Scan for the cell matching the given text and deliver its (x, y) coordinate at center. 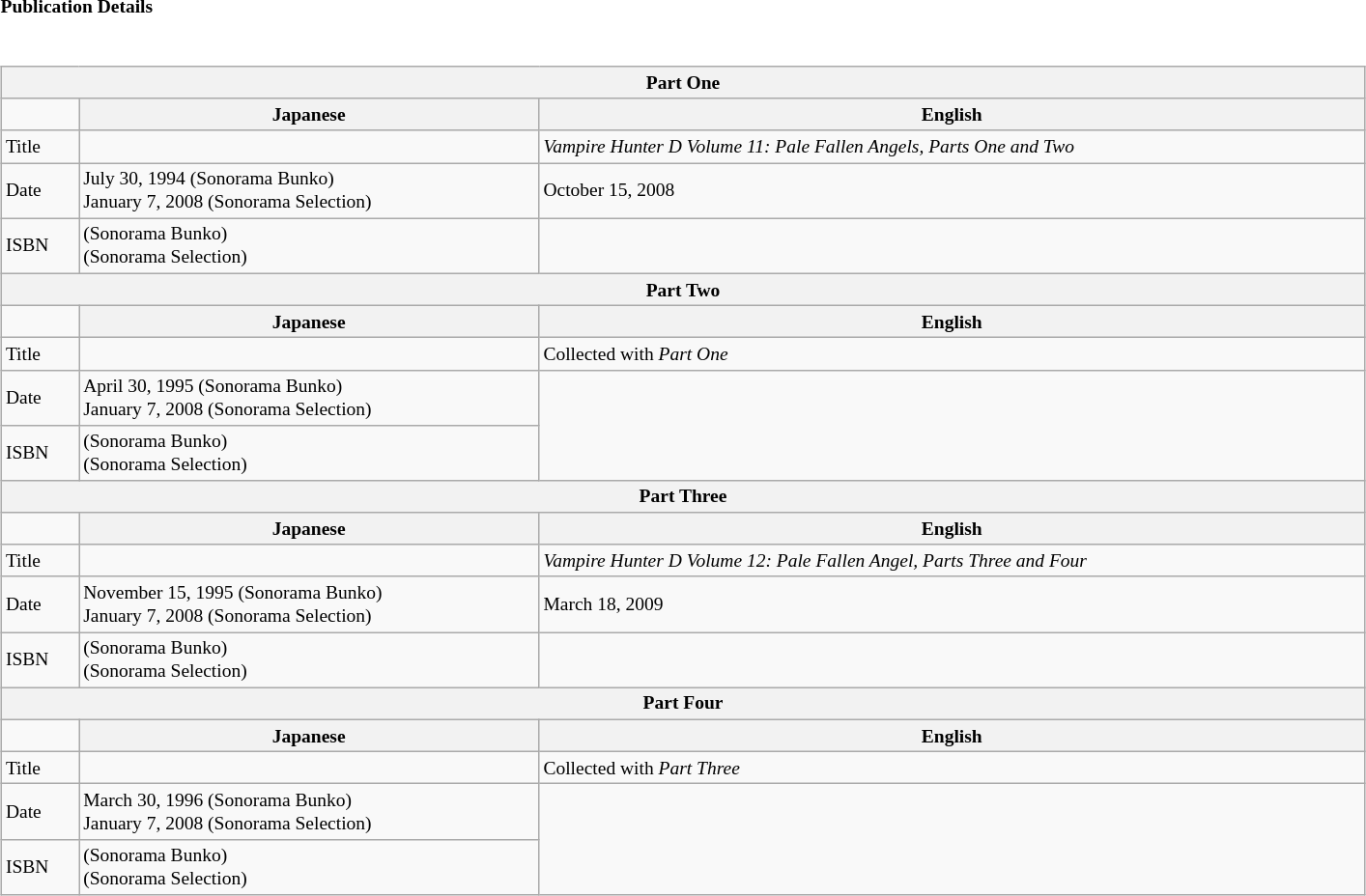
November 15, 1995 (Sonorama Bunko)January 7, 2008 (Sonorama Selection) (309, 604)
Vampire Hunter D Volume 11: Pale Fallen Angels, Parts One and Two (953, 147)
Part Two (683, 290)
Collected with Part One (953, 353)
April 30, 1995 (Sonorama Bunko)January 7, 2008 (Sonorama Selection) (309, 398)
March 18, 2009 (953, 604)
Part Four (683, 703)
Collected with Part Three (953, 769)
Part Three (683, 496)
July 30, 1994 (Sonorama Bunko)January 7, 2008 (Sonorama Selection) (309, 191)
Vampire Hunter D Volume 12: Pale Fallen Angel, Parts Three and Four (953, 560)
October 15, 2008 (953, 191)
Part One (683, 83)
March 30, 1996 (Sonorama Bunko)January 7, 2008 (Sonorama Selection) (309, 811)
